Locate the cell with the specified text and output its (x, y) center coordinate. 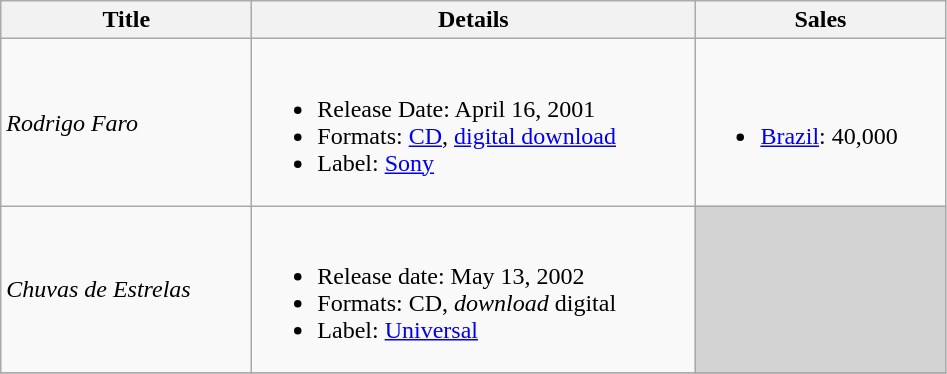
Sales (820, 20)
Chuvas de Estrelas (126, 290)
Release date: May 13, 2002Formats: CD, download digitalLabel: Universal (474, 290)
Details (474, 20)
Title (126, 20)
Brazil: 40,000 (820, 122)
Rodrigo Faro (126, 122)
Release Date: April 16, 2001Formats: CD, digital downloadLabel: Sony (474, 122)
